Extract the [X, Y] coordinate from the center of the cell holding the provided text.  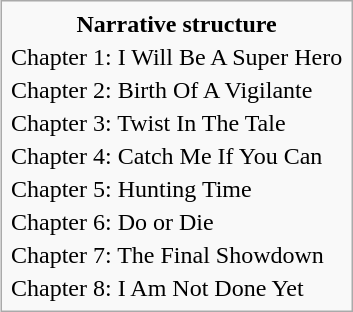
Narrative structure [177, 24]
Chapter 6: Do or Die [177, 222]
Chapter 3: Twist In The Tale [177, 123]
Chapter 1: I Will Be A Super Hero [177, 57]
Chapter 4: Catch Me If You Can [177, 156]
Chapter 5: Hunting Time [177, 189]
Chapter 2: Birth Of A Vigilante [177, 90]
Chapter 8: I Am Not Done Yet [177, 288]
Chapter 7: The Final Showdown [177, 255]
